From the cell containing the given text, extract its center point as (X, Y) coordinate. 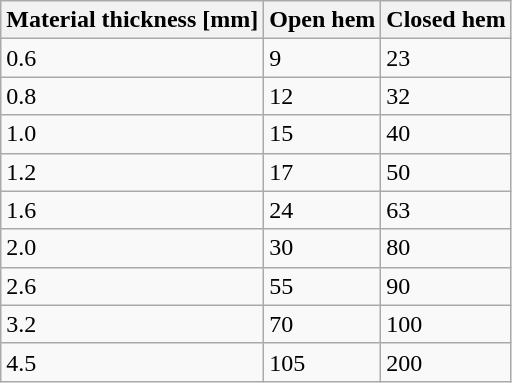
70 (322, 324)
50 (446, 172)
Open hem (322, 20)
2.0 (132, 248)
12 (322, 96)
105 (322, 362)
55 (322, 286)
32 (446, 96)
90 (446, 286)
1.6 (132, 210)
63 (446, 210)
80 (446, 248)
9 (322, 58)
4.5 (132, 362)
200 (446, 362)
0.8 (132, 96)
Material thickness [mm] (132, 20)
15 (322, 134)
3.2 (132, 324)
0.6 (132, 58)
23 (446, 58)
24 (322, 210)
1.2 (132, 172)
2.6 (132, 286)
1.0 (132, 134)
17 (322, 172)
100 (446, 324)
40 (446, 134)
Closed hem (446, 20)
30 (322, 248)
